From the cell containing the given text, extract its center point as (x, y) coordinate. 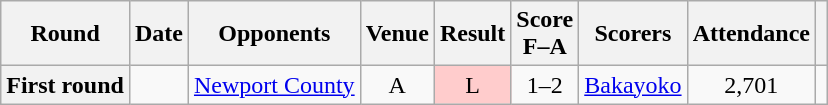
Bakayoko (633, 85)
Date (158, 34)
2,701 (751, 85)
Opponents (274, 34)
ScoreF–A (545, 34)
A (397, 85)
Round (66, 34)
Result (472, 34)
Attendance (751, 34)
L (472, 85)
Scorers (633, 34)
Venue (397, 34)
Newport County (274, 85)
1–2 (545, 85)
First round (66, 85)
